Capture the cell that displays the provided text and extract its (x, y) central coordinate. 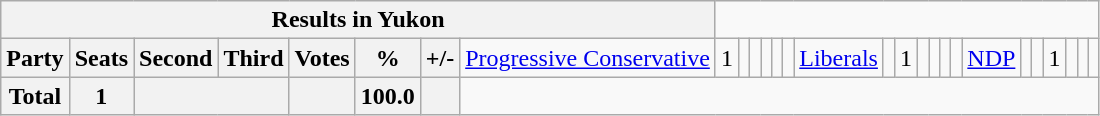
Second (176, 58)
Votes (322, 58)
Party (35, 58)
NDP (992, 58)
Progressive Conservative (588, 58)
Seats (101, 58)
% (388, 58)
Total (35, 96)
+/- (440, 58)
Third (254, 58)
Liberals (839, 58)
100.0 (388, 96)
Results in Yukon (358, 20)
